Extract the (x, y) coordinate from the center of the cell holding the provided text.  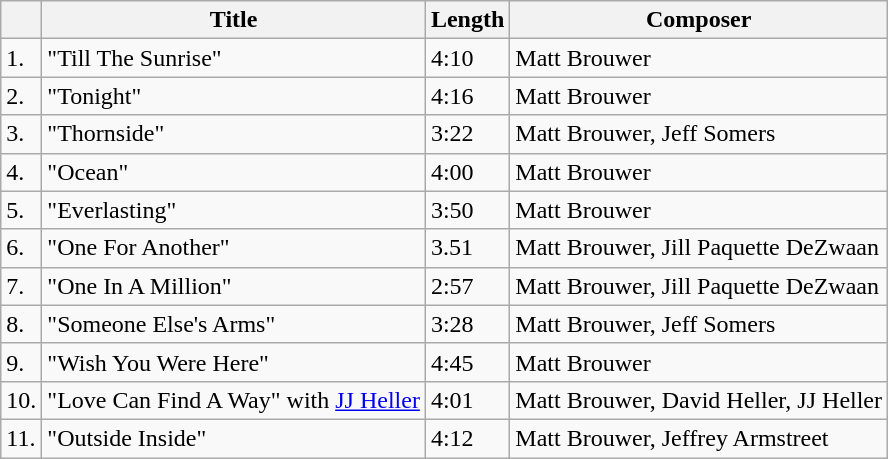
7. (22, 286)
3:22 (467, 134)
2:57 (467, 286)
"Wish You Were Here" (234, 362)
"Someone Else's Arms" (234, 324)
4:00 (467, 172)
"Till The Sunrise" (234, 58)
4. (22, 172)
"Tonight" (234, 96)
9. (22, 362)
"Ocean" (234, 172)
3:50 (467, 210)
Length (467, 20)
Title (234, 20)
Matt Brouwer, David Heller, JJ Heller (699, 400)
4:16 (467, 96)
"Outside Inside" (234, 438)
"Love Can Find A Way" with JJ Heller (234, 400)
Composer (699, 20)
1. (22, 58)
Matt Brouwer, Jeffrey Armstreet (699, 438)
4:45 (467, 362)
6. (22, 248)
3:28 (467, 324)
"One For Another" (234, 248)
8. (22, 324)
"One In A Million" (234, 286)
3.51 (467, 248)
3. (22, 134)
5. (22, 210)
2. (22, 96)
4:10 (467, 58)
11. (22, 438)
"Everlasting" (234, 210)
4:01 (467, 400)
"Thornside" (234, 134)
4:12 (467, 438)
10. (22, 400)
